From the cell containing the given text, extract its center point as (x, y) coordinate. 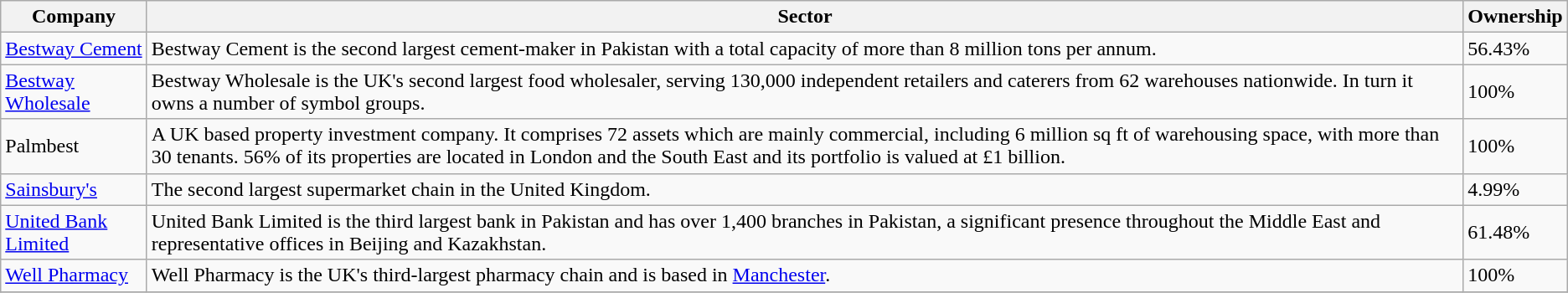
Palmbest (74, 146)
United Bank Limited (74, 233)
Bestway Cement is the second largest cement-maker in Pakistan with a total capacity of more than 8 million tons per annum. (805, 49)
Sainsbury's (74, 189)
Ownership (1515, 17)
Well Pharmacy is the UK's third-largest pharmacy chain and is based in Manchester. (805, 275)
Bestway Cement (74, 49)
61.48% (1515, 233)
56.43% (1515, 49)
Bestway Wholesale (74, 92)
Company (74, 17)
Sector (805, 17)
The second largest supermarket chain in the United Kingdom. (805, 189)
4.99% (1515, 189)
Well Pharmacy (74, 275)
